Locate the cell with the specified text and output its [x, y] center coordinate. 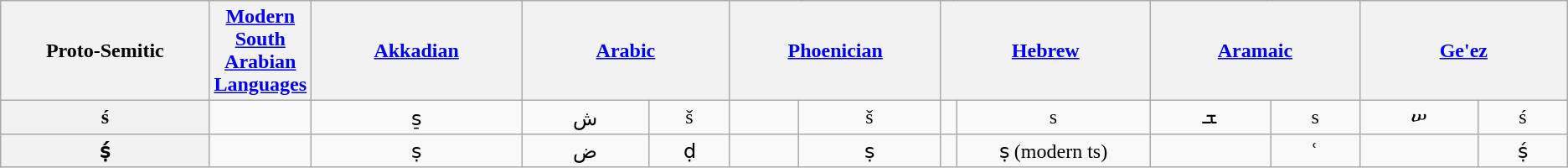
ش [585, 118]
Hebrew [1045, 50]
ض [585, 150]
Aramaic [1255, 50]
Modern South Arabian Languages [260, 50]
Proto-Semitic [106, 50]
s̠ [417, 118]
Ge'ez [1463, 50]
ṣ (modern ts) [1054, 150]
ʿ [1315, 150]
Arabic [627, 50]
ሠ [1419, 118]
ḍ [690, 150]
ܫ [1210, 118]
Phoenician [835, 50]
Akkadian [417, 50]
